Return the (x, y) coordinate for the center point of the cell that contains the specified text.  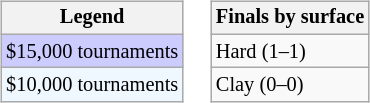
Hard (1–1) (290, 51)
$10,000 tournaments (92, 85)
Clay (0–0) (290, 85)
Finals by surface (290, 18)
Legend (92, 18)
$15,000 tournaments (92, 51)
